Detect which cell encompasses the target text, then output its [X, Y] center coordinate. 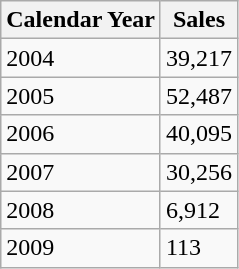
40,095 [198, 134]
Sales [198, 20]
2006 [81, 134]
52,487 [198, 96]
113 [198, 248]
39,217 [198, 58]
6,912 [198, 210]
2007 [81, 172]
30,256 [198, 172]
Calendar Year [81, 20]
2009 [81, 248]
2004 [81, 58]
2005 [81, 96]
2008 [81, 210]
